Scan for the cell matching the given text and deliver its (x, y) coordinate at center. 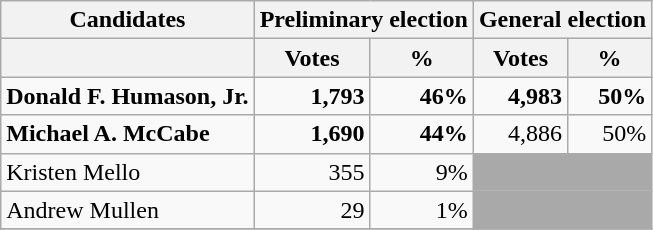
General election (562, 20)
9% (422, 172)
4,983 (520, 96)
Kristen Mello (128, 172)
44% (422, 134)
Candidates (128, 20)
29 (312, 210)
Donald F. Humason, Jr. (128, 96)
1% (422, 210)
355 (312, 172)
1,793 (312, 96)
Preliminary election (364, 20)
1,690 (312, 134)
46% (422, 96)
Michael A. McCabe (128, 134)
Andrew Mullen (128, 210)
4,886 (520, 134)
